Output the [x, y] coordinate of the center of the cell containing the given text.  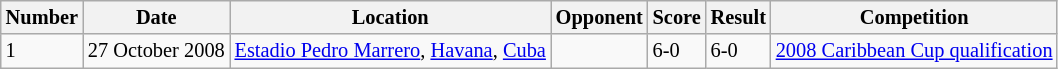
Estadio Pedro Marrero, Havana, Cuba [390, 51]
Score [677, 17]
Number [42, 17]
2008 Caribbean Cup qualification [914, 51]
Opponent [600, 17]
27 October 2008 [156, 51]
1 [42, 51]
Result [738, 17]
Location [390, 17]
Competition [914, 17]
Date [156, 17]
